Extract the [x, y] coordinate from the center of the cell holding the provided text.  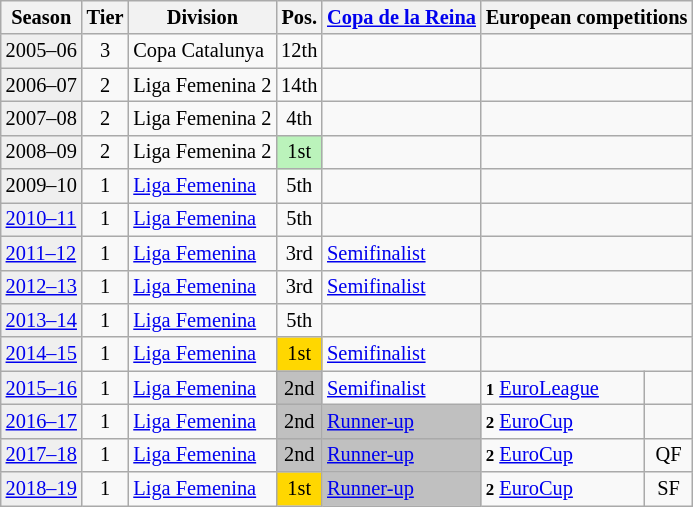
2015–16 [42, 388]
3 [106, 51]
14th [299, 85]
2017–18 [42, 455]
QF [669, 455]
4th [299, 118]
European competitions [587, 17]
12th [299, 51]
Division [202, 17]
2010–11 [42, 219]
2009–10 [42, 186]
2012–13 [42, 287]
1 EuroLeague [563, 388]
Pos. [299, 17]
Copa Catalunya [202, 51]
2018–19 [42, 489]
2008–09 [42, 152]
SF [669, 489]
2006–07 [42, 85]
Tier [106, 17]
2011–12 [42, 253]
Season [42, 17]
2014–15 [42, 354]
2005–06 [42, 51]
2013–14 [42, 320]
Copa de la Reina [402, 17]
2007–08 [42, 118]
2016–17 [42, 421]
